Find where the given text appears and provide that cell's center as (x, y) coordinate. 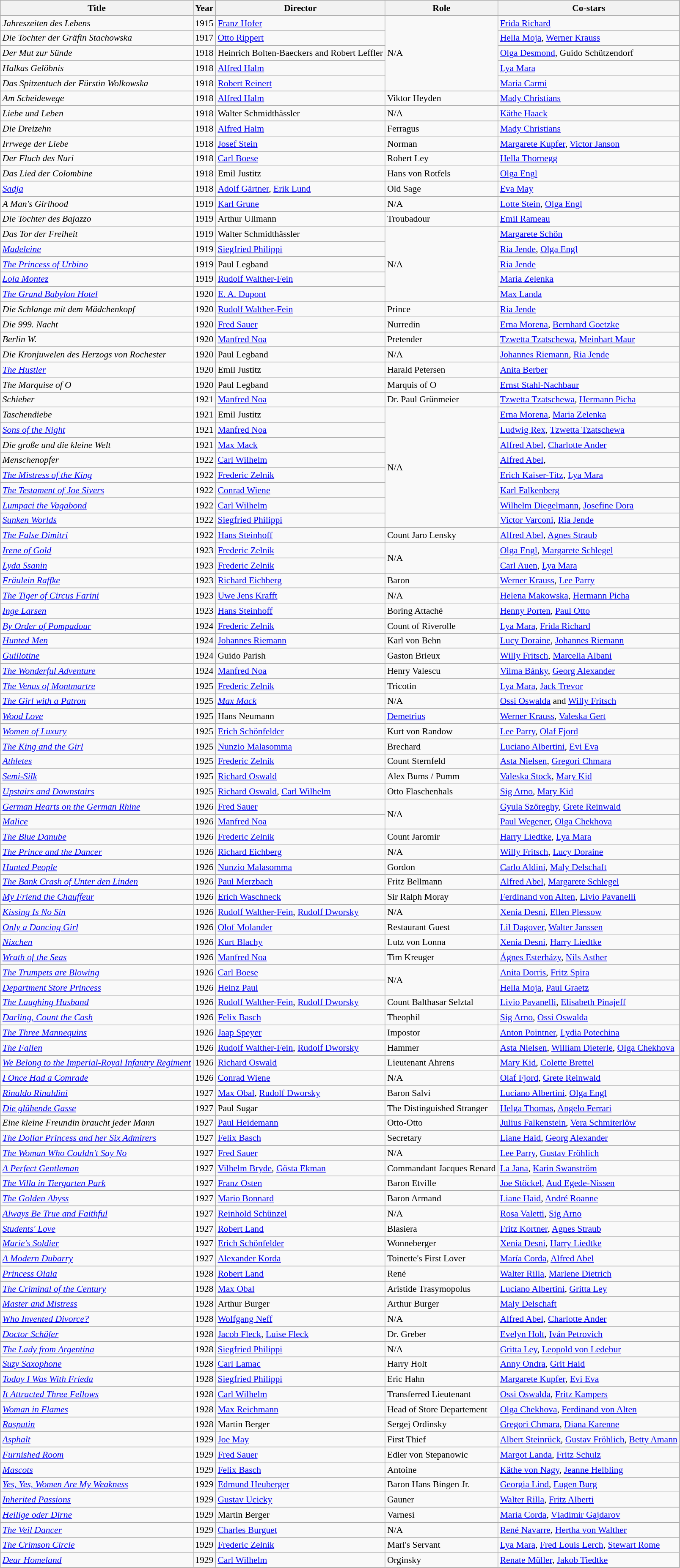
Gustav Ucicky (300, 1500)
The Prince and the Dancer (96, 852)
Sunken Worlds (96, 520)
Director (300, 8)
Georgia Lind, Eugen Burg (589, 1485)
Franz Osten (300, 1184)
Victor Varconi, Ria Jende (589, 520)
Alfred Abel, Agnes Straub (589, 535)
Commandant Jacques Renard (442, 1168)
Maria Carmi (589, 83)
Liane Haid, Georg Alexander (589, 1138)
Luciano Albertini, Olga Engl (589, 1093)
Die Kronjuwelen des Herzogs von Rochester (96, 355)
Margarete Kupfer, Evi Eva (589, 1379)
The Wonderful Adventure (96, 671)
Harald Petersen (442, 370)
Upstairs and Downstairs (96, 792)
Hella Moja, Paul Graetz (589, 988)
Alex Bums / Pumm (442, 777)
Die 999. Nacht (96, 324)
Marie's Soldier (96, 1244)
Dr. Paul Grünmeier (442, 400)
Edler von Stepanowic (442, 1455)
Ossi Oswalda, Fritz Kampers (589, 1395)
Maly Delschaft (589, 1304)
Liebe und Leben (96, 114)
Baron Salvi (442, 1093)
Lola Montez (96, 279)
Lucy Doraine, Johannes Riemann (589, 641)
Marquis of O (442, 385)
The Bank Crash of Unter den Linden (96, 882)
Max Landa (589, 294)
Der Fluch des Nuri (96, 159)
Antoine (442, 1470)
Brechard (442, 747)
Robert Reinert (300, 83)
Wilhelm Diegelmann, Josefine Dora (589, 505)
Fräulein Raffke (96, 581)
Karl von Behn (442, 641)
Inherited Passions (96, 1500)
German Hearts on the German Rhine (96, 807)
We Belong to the Imperial-Royal Infantry Regiment (96, 1063)
Halkas Gelöbnis (96, 69)
Hella Thornegg (589, 159)
Toinette's First Lover (442, 1259)
The Veil Dancer (96, 1530)
Tzwetta Tzatschewa, Hermann Picha (589, 400)
Paul Heidemann (300, 1123)
Norman (442, 144)
Vilhelm Bryde, Gösta Ekman (300, 1168)
The Mistress of the King (96, 475)
Rasputin (96, 1425)
Am Scheidewege (96, 99)
Tricotin (442, 686)
Irene of Gold (96, 551)
Uwe Jens Krafft (300, 596)
Erna Morena, Maria Zelenka (589, 415)
The Three Mannequins (96, 1033)
Gordon (442, 867)
Erich Kaiser-Titz, Lya Mara (589, 475)
By Order of Pompadour (96, 626)
Sons of the Night (96, 430)
The False Dimitri (96, 535)
Hunted Men (96, 641)
Johannes Riemann (300, 641)
Ferragus (442, 129)
Die Tochter der Gräfin Stachowska (96, 38)
Erna Morena, Bernhard Goetzke (589, 324)
A Perfect Gentleman (96, 1168)
Dear Homeland (96, 1560)
Yes, Yes, Women Are My Weakness (96, 1485)
A Man's Girlhood (96, 204)
Vilma Bánky, Georg Alexander (589, 671)
Heilige oder Dirne (96, 1515)
It Attracted Three Fellows (96, 1395)
Livio Pavanelli, Elisabeth Pinajeff (589, 1002)
Olga Chekhova, Ferdinand von Alten (589, 1409)
Ossi Oswalda and Willy Fritsch (589, 701)
The Venus of Montmartre (96, 686)
Theophil (442, 1018)
The Fallen (96, 1048)
Ferdinand von Alten, Livio Pavanelli (589, 897)
Die glühende Gasse (96, 1108)
Gritta Ley, Leopold von Ledebur (589, 1349)
The Laughing Husband (96, 1002)
Sergej Ordinsky (442, 1425)
The Tiger of Circus Farini (96, 596)
Max Obal, Rudolf Dworsky (300, 1093)
Demetrius (442, 717)
Das Tor der Freiheit (96, 234)
Darling, Count the Cash (96, 1018)
Heinz Paul (300, 988)
Karl Falkenberg (589, 490)
Jahreszeiten des Lebens (96, 23)
Lil Dagover, Walter Janssen (589, 927)
Sig Arno, Mary Kid (589, 792)
Impostor (442, 1033)
La Jana, Karin Swanström (589, 1168)
Lee Parry, Olaf Fjord (589, 731)
Alfred Abel, (589, 460)
Mario Bonnard (300, 1199)
The Trumpets are Blowing (96, 972)
Margarete Schön (589, 234)
Anita Berber (589, 370)
Always Be True and Faithful (96, 1214)
Restaurant Guest (442, 927)
Baron (442, 581)
The Girl with a Patron (96, 701)
Lya Mara, Jack Trevor (589, 686)
The Hustler (96, 370)
Das Spitzentuch der Fürstin Wolkowska (96, 83)
Josef Stein (300, 144)
Only a Dancing Girl (96, 927)
Role (442, 8)
Margot Landa, Fritz Schulz (589, 1455)
Nurredin (442, 324)
Die Schlange mit dem Mädchenkopf (96, 310)
Malice (96, 822)
Princess Olala (96, 1274)
Lieutenant Ahrens (442, 1063)
Semi-Silk (96, 777)
Co-stars (589, 8)
Ernst Stahl-Nachbaur (589, 385)
Anita Dorris, Fritz Spira (589, 972)
Fritz Bellmann (442, 882)
Blasiera (442, 1229)
Students' Love (96, 1229)
Department Store Princess (96, 988)
Mascots (96, 1470)
Liane Haid, André Roanne (589, 1199)
Olga Engl (589, 174)
Count of Riverolle (442, 626)
A Modern Dubarry (96, 1259)
The Distinguished Stranger (442, 1108)
Olga Engl, Margarete Schlegel (589, 551)
Renate Müller, Jakob Tiedtke (589, 1560)
Hunted People (96, 867)
René (442, 1274)
Joe May (300, 1440)
Henry Valescu (442, 671)
Schieber (96, 400)
Guido Parish (300, 656)
Varnesi (442, 1515)
Wolfgang Neff (300, 1319)
Paul Merzbach (300, 882)
Viktor Heyden (442, 99)
Berlin W. (96, 340)
I Once Had a Comrade (96, 1078)
Alexander Korda (300, 1259)
Baron Hans Bingen Jr. (442, 1485)
Olof Molander (300, 927)
Rosa Valetti, Sig Arno (589, 1214)
Luciano Albertini, Gritta Ley (589, 1289)
Frida Richard (589, 23)
Gauner (442, 1500)
Sig Arno, Ossi Oswalda (589, 1018)
Lotte Stein, Olga Engl (589, 204)
María Corda, Alfred Abel (589, 1259)
The Testament of Joe Sivers (96, 490)
Ludwig Rex, Tzwetta Tzatschewa (589, 430)
Wonneberger (442, 1244)
Der Mut zur Sünde (96, 53)
Die Tochter des Bajazzo (96, 219)
Kurt von Randow (442, 731)
René Navarre, Hertha von Walther (589, 1530)
Willy Fritsch, Marcella Albani (589, 656)
Otto Rippert (300, 38)
Edmund Heuberger (300, 1485)
Mary Kid, Colette Brettel (589, 1063)
Tzwetta Tzatschewa, Meinhart Maur (589, 340)
Athletes (96, 761)
Heinrich Bolten-Baeckers and Robert Leffler (300, 53)
The Crimson Circle (96, 1545)
Lya Mara (589, 69)
Franz Hofer (300, 23)
Eva May (589, 189)
E. A. Dupont (300, 294)
Eine kleine Freundin braucht jeder Mann (96, 1123)
Lya Mara, Frida Richard (589, 626)
Kissing Is No Sin (96, 912)
The Blue Danube (96, 837)
Irrwege der Liebe (96, 144)
Käthe von Nagy, Jeanne Helbling (589, 1470)
Anton Pointner, Lydia Potechina (589, 1033)
1915 (204, 23)
Year (204, 8)
Who Invented Divorce? (96, 1319)
Jaap Speyer (300, 1033)
Marl's Servant (442, 1545)
Tim Kreuger (442, 958)
Count Jaro Lensky (442, 535)
Lyda Ssanin (96, 566)
Walter Rilla, Fritz Alberti (589, 1500)
Robert Ley (442, 159)
Hans Neumann (300, 717)
Count Balthasar Selztal (442, 1002)
Transferred Lieutenant (442, 1395)
Lutz von Lonna (442, 942)
Secretary (442, 1138)
Menschenopfer (96, 460)
Ria Jende, Olga Engl (589, 249)
The Golden Abyss (96, 1199)
First Thief (442, 1440)
Henny Porten, Paul Otto (589, 611)
Guillotine (96, 656)
Käthe Haack (589, 114)
Johannes Riemann, Ria Jende (589, 355)
Margarete Kupfer, Victor Janson (589, 144)
Asta Nielsen, Gregori Chmara (589, 761)
Reinhold Schünzel (300, 1214)
Werner Krauss, Lee Parry (589, 581)
Max Obal (300, 1289)
Orginsky (442, 1560)
Today I Was With Frieda (96, 1379)
Women of Luxury (96, 731)
Otto Flaschenhals (442, 792)
Prince (442, 310)
Hammer (442, 1048)
Willy Fritsch, Lucy Doraine (589, 852)
Head of Store Departement (442, 1409)
Erich Waschneck (300, 897)
Olga Desmond, Guido Schützendorf (589, 53)
The Marquise of O (96, 385)
Olaf Fjord, Grete Reinwald (589, 1078)
My Friend the Chauffeur (96, 897)
The King and the Girl (96, 747)
Die Dreizehn (96, 129)
Harry Holt (442, 1364)
Luciano Albertini, Evi Eva (589, 747)
Richard Oswald, Carl Wilhelm (300, 792)
Wood Love (96, 717)
Otto-Otto (442, 1123)
Lya Mara, Fred Louis Lerch, Stewart Rome (589, 1545)
Wrath of the Seas (96, 958)
Paul Sugar (300, 1108)
Aristide Trasymopolus (442, 1289)
Rinaldo Rinaldini (96, 1093)
Taschendiebe (96, 415)
Helga Thomas, Angelo Ferrari (589, 1108)
Paul Wegener, Olga Chekhova (589, 822)
Furnished Room (96, 1455)
Count Jaromir (442, 837)
Inge Larsen (96, 611)
1917 (204, 38)
Count Sternfeld (442, 761)
Title (96, 8)
Gyula Szőreghy, Grete Reinwald (589, 807)
Doctor Schäfer (96, 1334)
Arthur Ullmann (300, 219)
Valeska Stock, Mary Kid (589, 777)
Master and Mistress (96, 1304)
The Woman Who Couldn't Say No (96, 1153)
Harry Liedtke, Lya Mara (589, 837)
Emil Rameau (589, 219)
Nixchen (96, 942)
Hans von Rotfels (442, 174)
Charles Burguet (300, 1530)
The Criminal of the Century (96, 1289)
Old Sage (442, 189)
Maria Zelenka (589, 279)
Woman in Flames (96, 1409)
The Dollar Princess and her Six Admirers (96, 1138)
Sir Ralph Moray (442, 897)
Kurt Blachy (300, 942)
Eric Hahn (442, 1379)
The Princess of Urbino (96, 264)
Max Reichmann (300, 1409)
Troubadour (442, 219)
Dr. Greber (442, 1334)
Albert Steinrück, Gustav Fröhlich, Betty Amann (589, 1440)
Gaston Brieux (442, 656)
Gregori Chmara, Diana Karenne (589, 1425)
Asta Nielsen, William Dieterle, Olga Chekhova (589, 1048)
Boring Attaché (442, 611)
María Corda, Vladimir Gajdarov (589, 1515)
Anny Ondra, Grit Haid (589, 1364)
Karl Grune (300, 204)
The Grand Babylon Hotel (96, 294)
Helena Makowska, Hermann Picha (589, 596)
Lee Parry, Gustav Fröhlich (589, 1153)
The Lady from Argentina (96, 1349)
Fritz Kortner, Agnes Straub (589, 1229)
Joe Stöckel, Aud Egede-Nissen (589, 1184)
Baron Armand (442, 1199)
Asphalt (96, 1440)
Jacob Fleck, Luise Fleck (300, 1334)
Baron Etville (442, 1184)
Werner Krauss, Valeska Gert (589, 717)
Ágnes Esterházy, Nils Asther (589, 958)
Madeleine (96, 249)
Evelyn Holt, Iván Petrovich (589, 1334)
Die große und die kleine Welt (96, 445)
Julius Falkenstein, Vera Schmiterlöw (589, 1123)
Adolf Gärtner, Erik Lund (300, 189)
Pretender (442, 340)
Walter Rilla, Marlene Dietrich (589, 1274)
Hella Moja, Werner Krauss (589, 38)
Sadja (96, 189)
Suzy Saxophone (96, 1364)
Xenia Desni, Ellen Plessow (589, 912)
Das Lied der Colombine (96, 174)
Lumpaci the Vagabond (96, 505)
Carlo Aldini, Maly Delschaft (589, 867)
The Villa in Tiergarten Park (96, 1184)
Alfred Abel, Margarete Schlegel (589, 882)
Carl Lamac (300, 1364)
Carl Auen, Lya Mara (589, 566)
